Output the (X, Y) coordinate of the center of the cell containing the given text.  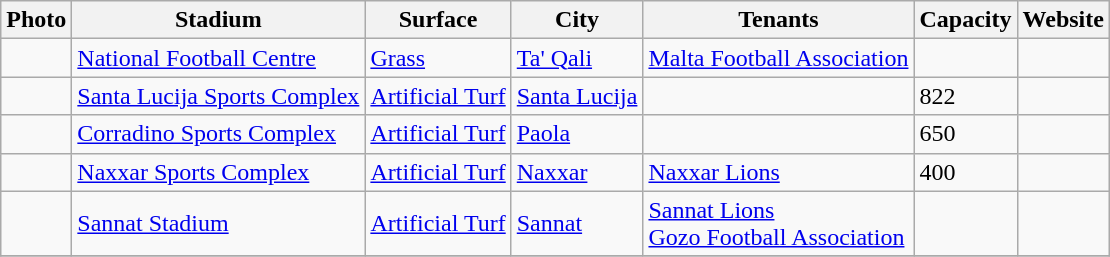
400 (966, 172)
Ta' Qali (577, 58)
Surface (438, 20)
Grass (438, 58)
Naxxar Lions (778, 172)
National Football Centre (218, 58)
Santa Lucija Sports Complex (218, 96)
822 (966, 96)
Website (1063, 20)
Sannat Lions Gozo Football Association (778, 224)
Photo (36, 20)
Paola (577, 134)
Corradino Sports Complex (218, 134)
Stadium (218, 20)
650 (966, 134)
Capacity (966, 20)
City (577, 20)
Santa Lucija (577, 96)
Naxxar (577, 172)
Tenants (778, 20)
Naxxar Sports Complex (218, 172)
Malta Football Association (778, 58)
Sannat (577, 224)
Sannat Stadium (218, 224)
